Return [x, y] of the center of cell containing provided text 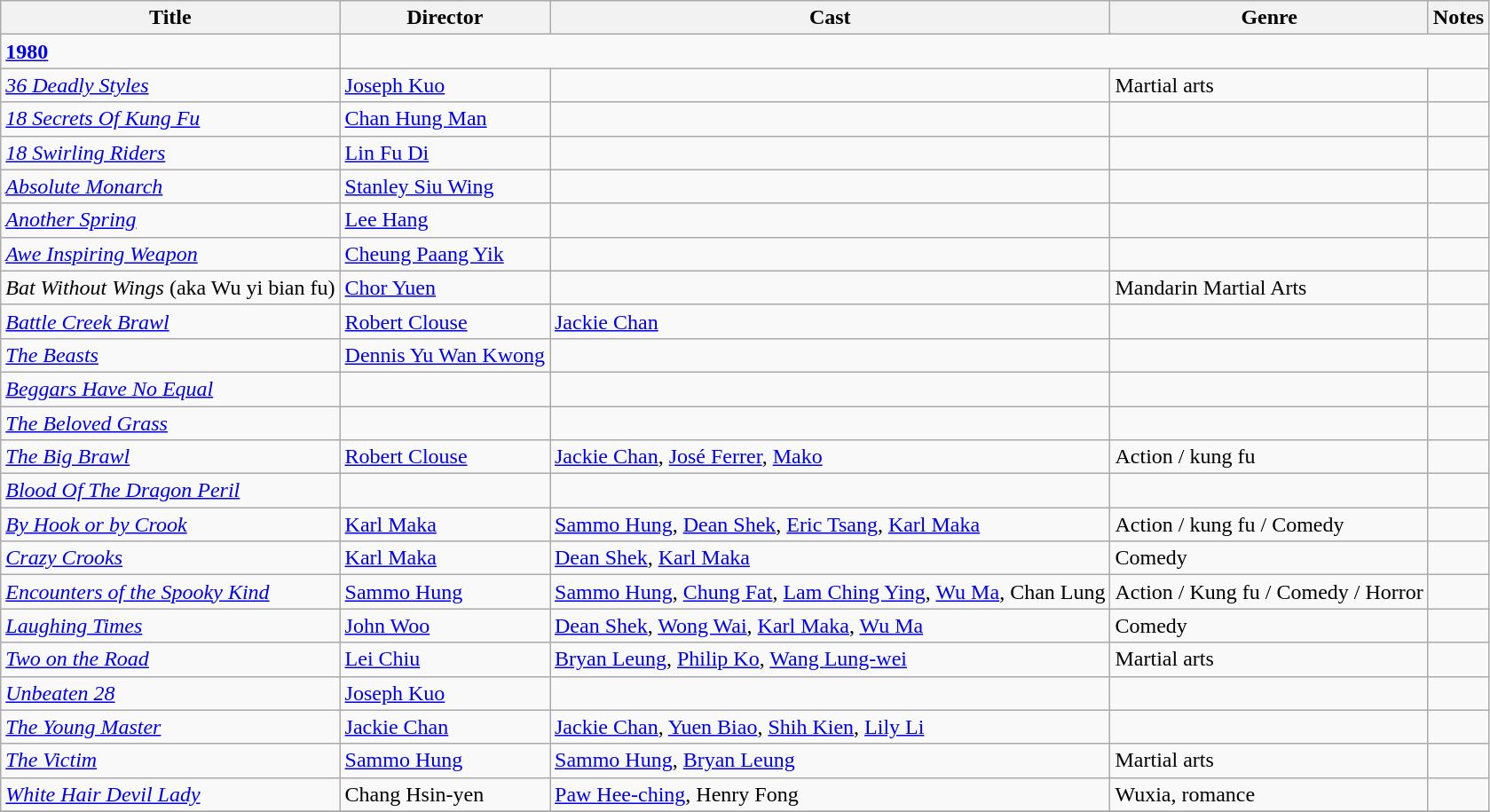
Mandarin Martial Arts [1269, 288]
Bat Without Wings (aka Wu yi bian fu) [170, 288]
Action / kung fu / Comedy [1269, 524]
18 Secrets Of Kung Fu [170, 119]
Title [170, 18]
The Beasts [170, 355]
Dennis Yu Wan Kwong [445, 355]
Dean Shek, Wong Wai, Karl Maka, Wu Ma [831, 626]
Jackie Chan, José Ferrer, Mako [831, 457]
By Hook or by Crook [170, 524]
Beggars Have No Equal [170, 389]
Chan Hung Man [445, 119]
Sammo Hung, Bryan Leung [831, 761]
Absolute Monarch [170, 186]
Chang Hsin-yen [445, 794]
Director [445, 18]
Lin Fu Di [445, 153]
John Woo [445, 626]
Dean Shek, Karl Maka [831, 558]
The Young Master [170, 727]
The Beloved Grass [170, 423]
White Hair Devil Lady [170, 794]
Encounters of the Spooky Kind [170, 592]
Genre [1269, 18]
Chor Yuen [445, 288]
Cast [831, 18]
Jackie Chan, Yuen Biao, Shih Kien, Lily Li [831, 727]
18 Swirling Riders [170, 153]
Lei Chiu [445, 659]
Action / Kung fu / Comedy / Horror [1269, 592]
The Big Brawl [170, 457]
Crazy Crooks [170, 558]
36 Deadly Styles [170, 85]
Action / kung fu [1269, 457]
Unbeaten 28 [170, 693]
Lee Hang [445, 220]
Another Spring [170, 220]
Laughing Times [170, 626]
Sammo Hung, Dean Shek, Eric Tsang, Karl Maka [831, 524]
Blood Of The Dragon Peril [170, 491]
Sammo Hung, Chung Fat, Lam Ching Ying, Wu Ma, Chan Lung [831, 592]
Wuxia, romance [1269, 794]
1980 [170, 51]
The Victim [170, 761]
Cheung Paang Yik [445, 254]
Awe Inspiring Weapon [170, 254]
Bryan Leung, Philip Ko, Wang Lung-wei [831, 659]
Two on the Road [170, 659]
Notes [1458, 18]
Paw Hee-ching, Henry Fong [831, 794]
Battle Creek Brawl [170, 321]
Stanley Siu Wing [445, 186]
